Pinpoint the cell where the given text exists, returning its [X, Y] midpoint coordinate. 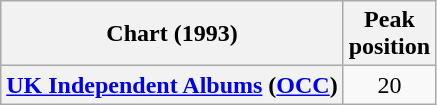
Peakposition [389, 34]
UK Independent Albums (OCC) [172, 85]
20 [389, 85]
Chart (1993) [172, 34]
